Output the [x, y] coordinate of the center of the cell containing the given text.  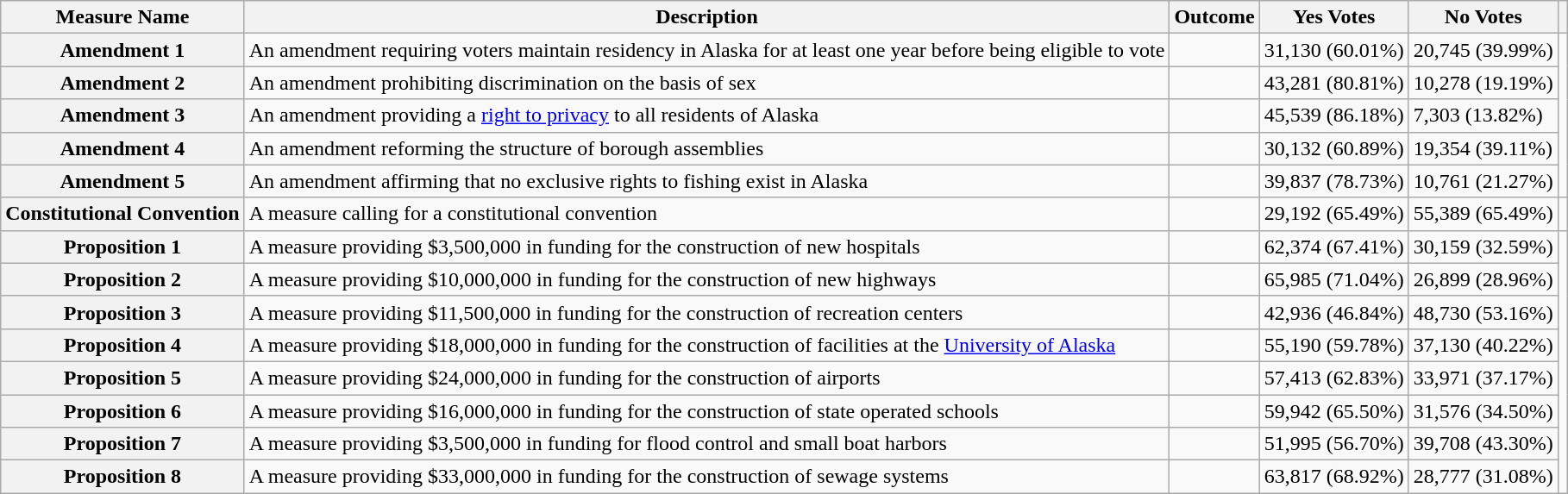
Proposition 2 [122, 279]
Measure Name [122, 17]
28,777 (31.08%) [1483, 477]
31,130 (60.01%) [1333, 50]
31,576 (34.50%) [1483, 411]
43,281 (80.81%) [1333, 83]
A measure calling for a constitutional convention [707, 214]
Outcome [1214, 17]
39,708 (43.30%) [1483, 444]
Amendment 5 [122, 181]
An amendment affirming that no exclusive rights to fishing exist in Alaska [707, 181]
A measure providing $18,000,000 in funding for the construction of facilities at the University of Alaska [707, 345]
37,130 (40.22%) [1483, 345]
33,971 (37.17%) [1483, 378]
Proposition 7 [122, 444]
A measure providing $33,000,000 in funding for the construction of sewage systems [707, 477]
65,985 (71.04%) [1333, 279]
Amendment 1 [122, 50]
An amendment requiring voters maintain residency in Alaska for at least one year before being eligible to vote [707, 50]
A measure providing $10,000,000 in funding for the construction of new highways [707, 279]
63,817 (68.92%) [1333, 477]
30,159 (32.59%) [1483, 247]
Proposition 3 [122, 312]
Description [707, 17]
42,936 (46.84%) [1333, 312]
A measure providing $3,500,000 in funding for flood control and small boat harbors [707, 444]
10,761 (21.27%) [1483, 181]
An amendment prohibiting discrimination on the basis of sex [707, 83]
Amendment 3 [122, 116]
7,303 (13.82%) [1483, 116]
Yes Votes [1333, 17]
Proposition 1 [122, 247]
A measure providing $16,000,000 in funding for the construction of state operated schools [707, 411]
A measure providing $11,500,000 in funding for the construction of recreation centers [707, 312]
20,745 (39.99%) [1483, 50]
30,132 (60.89%) [1333, 148]
26,899 (28.96%) [1483, 279]
No Votes [1483, 17]
Amendment 4 [122, 148]
45,539 (86.18%) [1333, 116]
19,354 (39.11%) [1483, 148]
62,374 (67.41%) [1333, 247]
29,192 (65.49%) [1333, 214]
48,730 (53.16%) [1483, 312]
55,190 (59.78%) [1333, 345]
A measure providing $3,500,000 in funding for the construction of new hospitals [707, 247]
59,942 (65.50%) [1333, 411]
10,278 (19.19%) [1483, 83]
Proposition 6 [122, 411]
Constitutional Convention [122, 214]
A measure providing $24,000,000 in funding for the construction of airports [707, 378]
55,389 (65.49%) [1483, 214]
An amendment reforming the structure of borough assemblies [707, 148]
57,413 (62.83%) [1333, 378]
39,837 (78.73%) [1333, 181]
Amendment 2 [122, 83]
An amendment providing a right to privacy to all residents of Alaska [707, 116]
51,995 (56.70%) [1333, 444]
Proposition 5 [122, 378]
Proposition 8 [122, 477]
Proposition 4 [122, 345]
